Locate the cell with the specified text and output its [X, Y] center coordinate. 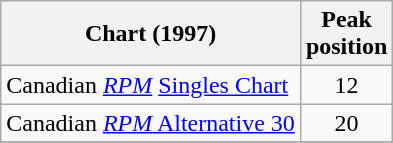
20 [346, 123]
Canadian RPM Singles Chart [151, 85]
Chart (1997) [151, 34]
12 [346, 85]
Peakposition [346, 34]
Canadian RPM Alternative 30 [151, 123]
